Detect which cell encompasses the target text, then output its [X, Y] center coordinate. 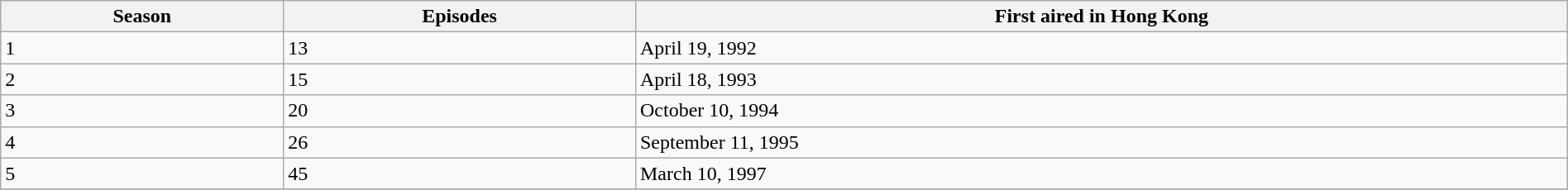
4 [142, 142]
2 [142, 79]
Season [142, 17]
13 [460, 48]
15 [460, 79]
April 18, 1993 [1102, 79]
September 11, 1995 [1102, 142]
45 [460, 173]
1 [142, 48]
March 10, 1997 [1102, 173]
First aired in Hong Kong [1102, 17]
20 [460, 111]
Episodes [460, 17]
5 [142, 173]
26 [460, 142]
3 [142, 111]
April 19, 1992 [1102, 48]
October 10, 1994 [1102, 111]
